Capture the cell that displays the provided text and extract its (X, Y) central coordinate. 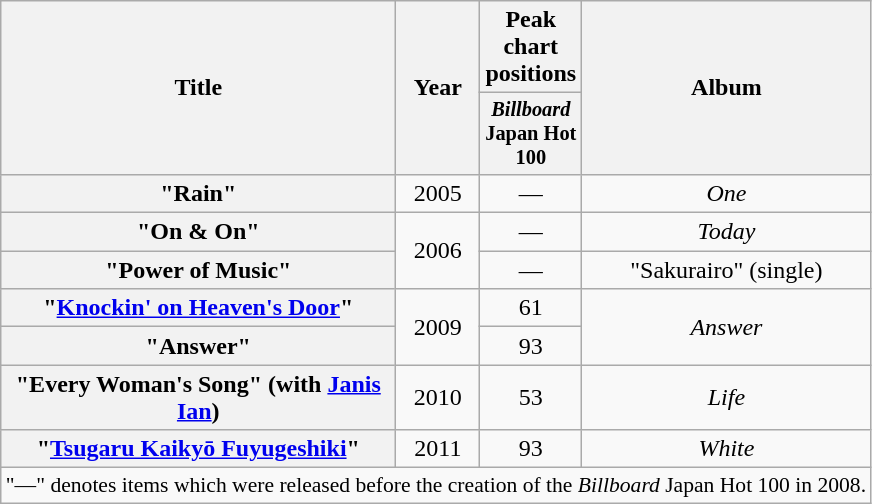
"Every Woman's Song" (with Janis Ian) (198, 398)
Year (438, 88)
Answer (726, 327)
"Rain" (198, 193)
"Knockin' on Heaven's Door" (198, 308)
One (726, 193)
White (726, 449)
Life (726, 398)
Album (726, 88)
Today (726, 232)
2005 (438, 193)
"Answer" (198, 346)
"On & On" (198, 232)
Billboard Japan Hot 100 (531, 134)
53 (531, 398)
Title (198, 88)
"Power of Music" (198, 270)
2006 (438, 251)
2011 (438, 449)
"—" denotes items which were released before the creation of the Billboard Japan Hot 100 in 2008. (436, 486)
"Tsugaru Kaikyō Fuyugeshiki" (198, 449)
2009 (438, 327)
2010 (438, 398)
"Sakurairo" (single) (726, 270)
Peak chart positions (531, 47)
61 (531, 308)
